Return the [X, Y] coordinate for the center point of the cell that contains the specified text.  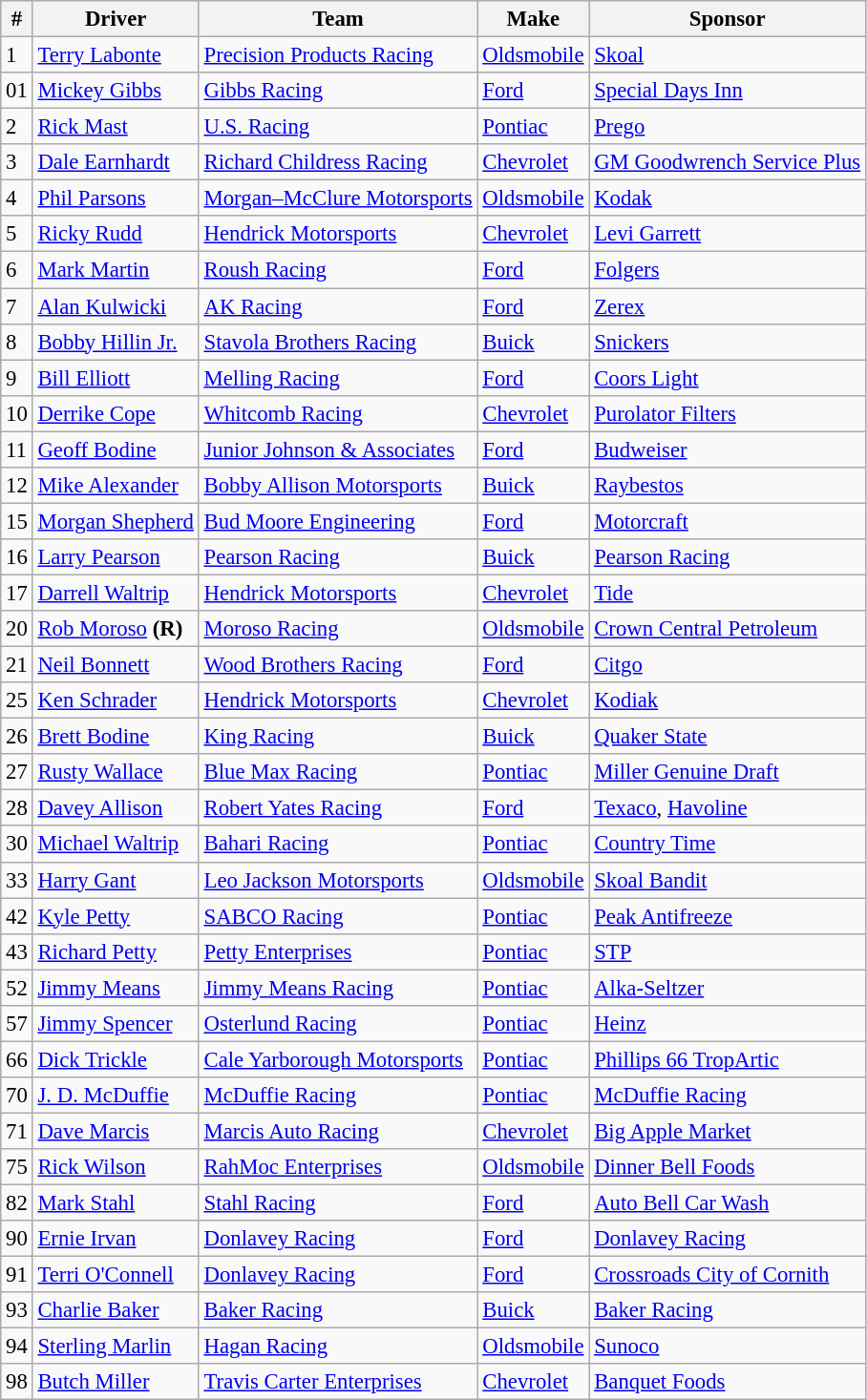
Neil Bonnett [116, 665]
Jimmy Spencer [116, 1024]
17 [17, 593]
Roush Racing [338, 270]
75 [17, 1167]
Cale Yarborough Motorsports [338, 1059]
Quaker State [728, 737]
Terri O'Connell [116, 1275]
70 [17, 1096]
# [17, 19]
Melling Racing [338, 378]
Terry Labonte [116, 55]
Whitcomb Racing [338, 413]
Charlie Baker [116, 1310]
Bahari Racing [338, 845]
Bill Elliott [116, 378]
Blue Max Racing [338, 772]
Davey Allison [116, 808]
66 [17, 1059]
Zerex [728, 306]
Rusty Wallace [116, 772]
Moroso Racing [338, 629]
Purolator Filters [728, 413]
Rob Moroso (R) [116, 629]
Sterling Marlin [116, 1347]
Texaco, Havoline [728, 808]
Larry Pearson [116, 557]
Wood Brothers Racing [338, 665]
Driver [116, 19]
15 [17, 521]
Darrell Waltrip [116, 593]
Levi Garrett [728, 234]
57 [17, 1024]
Skoal Bandit [728, 880]
Crossroads City of Cornith [728, 1275]
Ricky Rudd [116, 234]
Bobby Allison Motorsports [338, 486]
Tide [728, 593]
4 [17, 199]
6 [17, 270]
Budweiser [728, 449]
20 [17, 629]
Prego [728, 127]
Make [533, 19]
27 [17, 772]
Hagan Racing [338, 1347]
King Racing [338, 737]
82 [17, 1203]
Jimmy Means Racing [338, 988]
Citgo [728, 665]
Miller Genuine Draft [728, 772]
RahMoc Enterprises [338, 1167]
Raybestos [728, 486]
Morgan–McClure Motorsports [338, 199]
Gibbs Racing [338, 91]
Derrike Cope [116, 413]
21 [17, 665]
Sunoco [728, 1347]
91 [17, 1275]
8 [17, 342]
U.S. Racing [338, 127]
42 [17, 916]
Richard Petty [116, 951]
Dick Trickle [116, 1059]
Dave Marcis [116, 1131]
Mike Alexander [116, 486]
Bobby Hillin Jr. [116, 342]
Mark Stahl [116, 1203]
Special Days Inn [728, 91]
71 [17, 1131]
Kodiak [728, 700]
Petty Enterprises [338, 951]
Marcis Auto Racing [338, 1131]
Phil Parsons [116, 199]
Stahl Racing [338, 1203]
Bud Moore Engineering [338, 521]
5 [17, 234]
Alan Kulwicki [116, 306]
Stavola Brothers Racing [338, 342]
Junior Johnson & Associates [338, 449]
01 [17, 91]
11 [17, 449]
3 [17, 162]
Dale Earnhardt [116, 162]
93 [17, 1310]
Country Time [728, 845]
Leo Jackson Motorsports [338, 880]
26 [17, 737]
Richard Childress Racing [338, 162]
SABCO Racing [338, 916]
Rick Mast [116, 127]
7 [17, 306]
Coors Light [728, 378]
Big Apple Market [728, 1131]
1 [17, 55]
Precision Products Racing [338, 55]
10 [17, 413]
Kodak [728, 199]
Heinz [728, 1024]
Michael Waltrip [116, 845]
30 [17, 845]
2 [17, 127]
94 [17, 1347]
Motorcraft [728, 521]
Ken Schrader [116, 700]
Crown Central Petroleum [728, 629]
Geoff Bodine [116, 449]
GM Goodwrench Service Plus [728, 162]
Brett Bodine [116, 737]
Dinner Bell Foods [728, 1167]
Rick Wilson [116, 1167]
Osterlund Racing [338, 1024]
Team [338, 19]
Peak Antifreeze [728, 916]
Harry Gant [116, 880]
Auto Bell Car Wash [728, 1203]
9 [17, 378]
Mark Martin [116, 270]
AK Racing [338, 306]
Morgan Shepherd [116, 521]
52 [17, 988]
J. D. McDuffie [116, 1096]
Mickey Gibbs [116, 91]
Folgers [728, 270]
43 [17, 951]
Ernie Irvan [116, 1239]
16 [17, 557]
Sponsor [728, 19]
Kyle Petty [116, 916]
Alka-Seltzer [728, 988]
28 [17, 808]
33 [17, 880]
Phillips 66 TropArtic [728, 1059]
12 [17, 486]
25 [17, 700]
STP [728, 951]
Snickers [728, 342]
Robert Yates Racing [338, 808]
Skoal [728, 55]
Jimmy Means [116, 988]
90 [17, 1239]
